Determine the [x, y] coordinate at the center of the cell enclosing the given text.  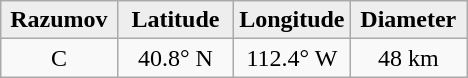
Latitude [175, 20]
48 km [408, 58]
112.4° W [292, 58]
Razumov [59, 20]
Longitude [292, 20]
40.8° N [175, 58]
C [59, 58]
Diameter [408, 20]
